For the text-containing cell, return its midpoint in (x, y) coordinate format. 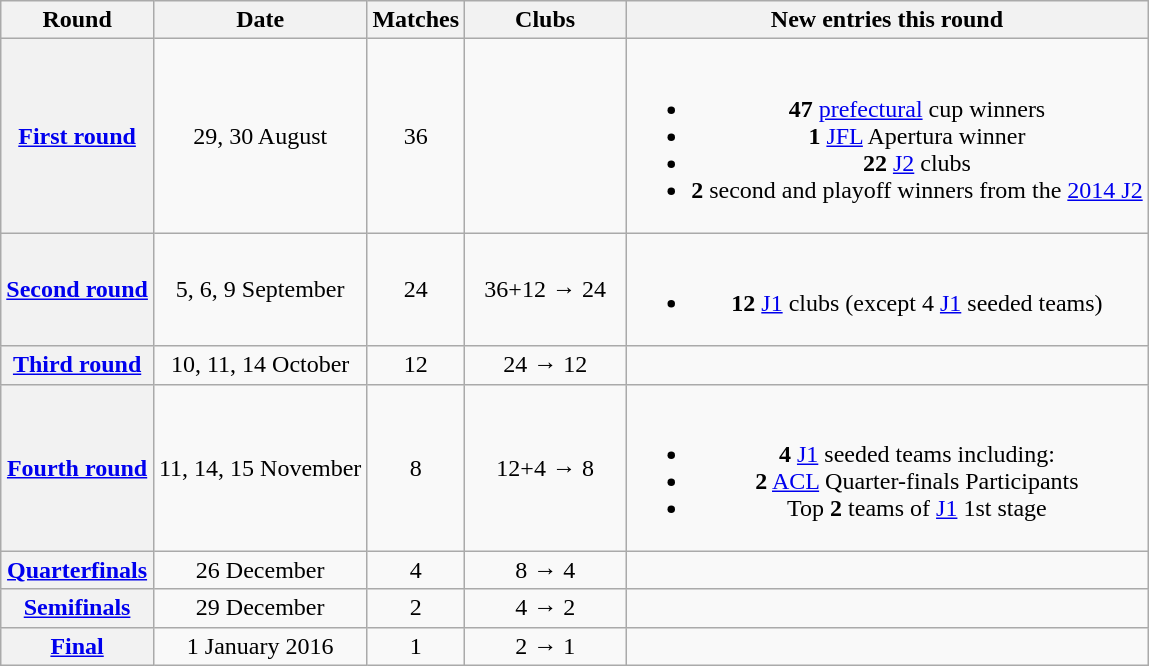
36 (416, 136)
Second round (78, 290)
Semifinals (78, 608)
12+4 → 8 (546, 468)
12 (416, 365)
5, 6, 9 September (260, 290)
36+12 → 24 (546, 290)
24 → 12 (546, 365)
1 (416, 646)
4 J1 seeded teams including:2 ACL Quarter-finals ParticipantsTop 2 teams of J1 1st stage (888, 468)
Round (78, 20)
New entries this round (888, 20)
8 → 4 (546, 570)
Fourth round (78, 468)
47 prefectural cup winners1 JFL Apertura winner22 J2 clubs2 second and playoff winners from the 2014 J2 (888, 136)
Clubs (546, 20)
Date (260, 20)
Quarterfinals (78, 570)
Matches (416, 20)
2 → 1 (546, 646)
26 December (260, 570)
First round (78, 136)
4 (416, 570)
4 → 2 (546, 608)
10, 11, 14 October (260, 365)
11, 14, 15 November (260, 468)
Final (78, 646)
29, 30 August (260, 136)
8 (416, 468)
29 December (260, 608)
12 J1 clubs (except 4 J1 seeded teams) (888, 290)
2 (416, 608)
24 (416, 290)
Third round (78, 365)
1 January 2016 (260, 646)
